From the cell containing the given text, extract its center point as [X, Y] coordinate. 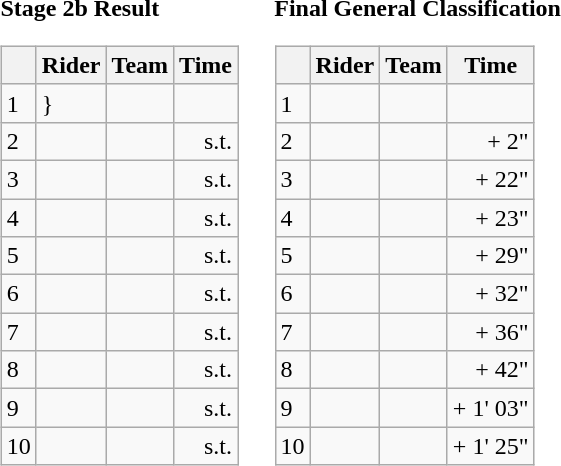
+ 1' 25" [490, 446]
} [71, 103]
+ 29" [490, 256]
+ 2" [490, 141]
+ 32" [490, 294]
+ 42" [490, 370]
+ 22" [490, 179]
+ 23" [490, 217]
+ 36" [490, 332]
+ 1' 03" [490, 408]
